Locate the cell with the specified text and output its [X, Y] center coordinate. 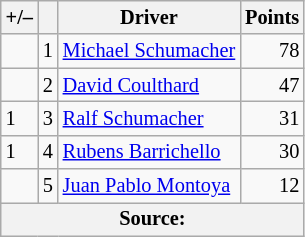
Points [272, 17]
2 [48, 85]
4 [48, 152]
Michael Schumacher [149, 51]
Juan Pablo Montoya [149, 186]
30 [272, 152]
3 [48, 118]
Driver [149, 17]
Ralf Schumacher [149, 118]
Source: [152, 219]
David Coulthard [149, 85]
78 [272, 51]
Rubens Barrichello [149, 152]
47 [272, 85]
12 [272, 186]
+/– [20, 17]
31 [272, 118]
5 [48, 186]
